Detect which cell encompasses the target text, then output its [x, y] center coordinate. 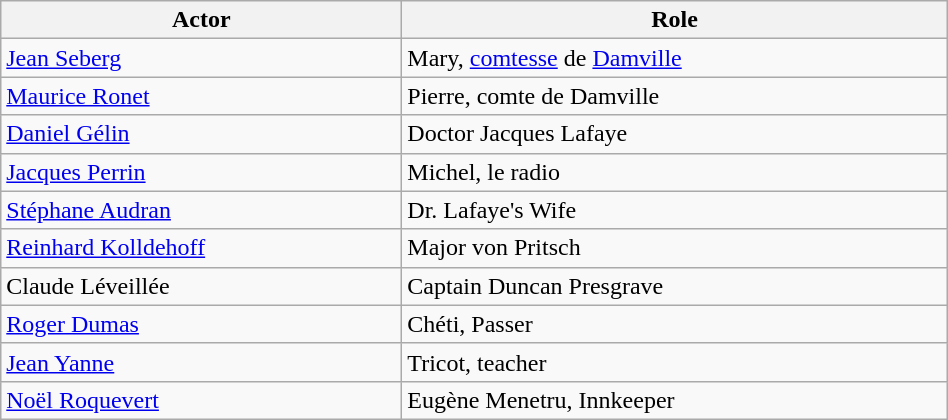
Captain Duncan Presgrave [674, 286]
Reinhard Kolldehoff [202, 248]
Stéphane Audran [202, 210]
Claude Léveillée [202, 286]
Maurice Ronet [202, 96]
Michel, le radio [674, 172]
Role [674, 20]
Jean Yanne [202, 362]
Chéti, Passer [674, 324]
Actor [202, 20]
Major von Pritsch [674, 248]
Jean Seberg [202, 58]
Jacques Perrin [202, 172]
Tricot, teacher [674, 362]
Mary, comtesse de Damville [674, 58]
Noël Roquevert [202, 400]
Roger Dumas [202, 324]
Dr. Lafaye's Wife [674, 210]
Doctor Jacques Lafaye [674, 134]
Pierre, comte de Damville [674, 96]
Daniel Gélin [202, 134]
Eugène Menetru, Innkeeper [674, 400]
